For the text-containing cell, return its midpoint in [x, y] coordinate format. 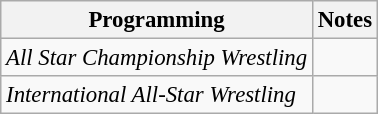
Notes [344, 20]
All Star Championship Wrestling [157, 58]
Programming [157, 20]
International All-Star Wrestling [157, 95]
